Return (X, Y) of the center of cell containing provided text 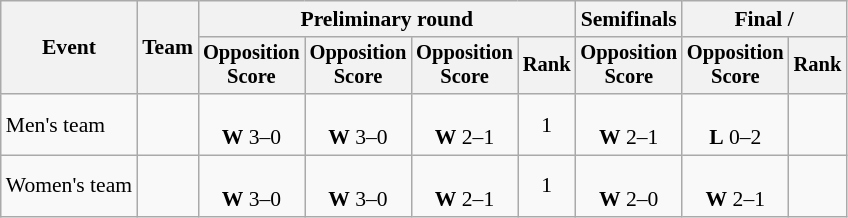
Preliminary round (386, 19)
Event (69, 48)
Team (168, 48)
Women's team (69, 186)
L 0–2 (736, 124)
Final / (764, 19)
Semifinals (628, 19)
W 2–0 (628, 186)
Men's team (69, 124)
